Locate the cell with the specified text and output its [x, y] center coordinate. 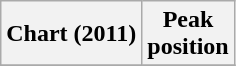
Peakposition [188, 34]
Chart (2011) [72, 34]
